Find where the given text appears and provide that cell's center as (X, Y) coordinate. 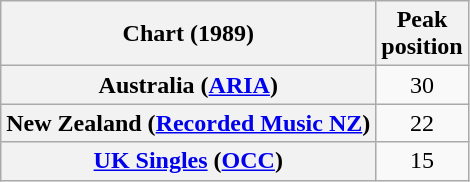
30 (422, 85)
Australia (ARIA) (188, 85)
New Zealand (Recorded Music NZ) (188, 123)
15 (422, 161)
Chart (1989) (188, 34)
UK Singles (OCC) (188, 161)
Peakposition (422, 34)
22 (422, 123)
